From the cell containing the given text, extract its center point as [X, Y] coordinate. 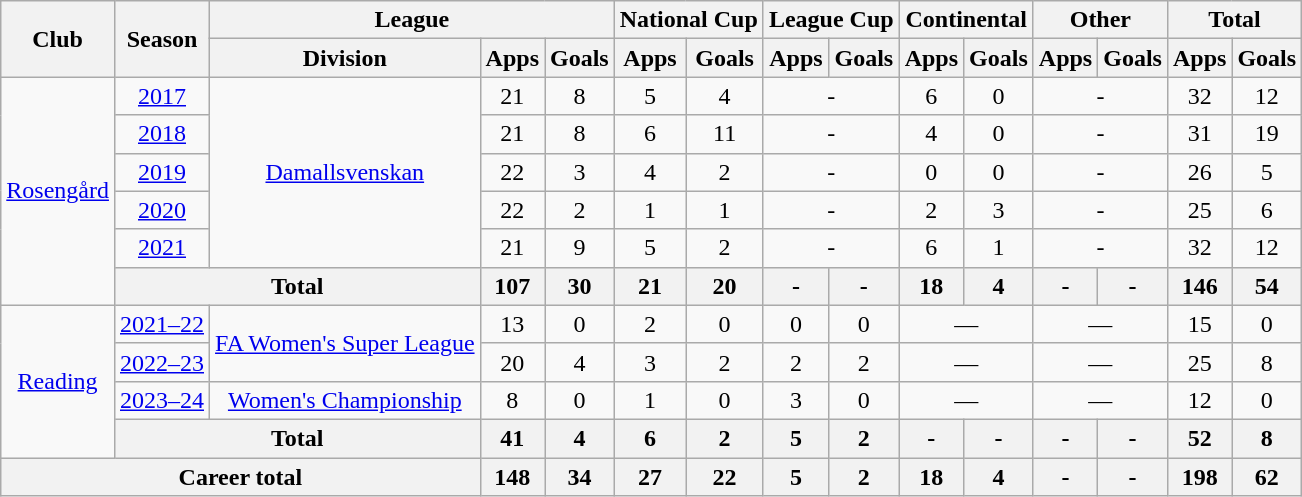
2023–24 [162, 400]
Women's Championship [346, 400]
Club [58, 39]
19 [1267, 134]
15 [1199, 324]
FA Women's Super League [346, 343]
148 [512, 477]
2019 [162, 172]
Division [346, 58]
Season [162, 39]
Reading [58, 381]
52 [1199, 438]
League [412, 20]
2018 [162, 134]
Career total [240, 477]
146 [1199, 286]
League Cup [831, 20]
Rosengård [58, 191]
2017 [162, 96]
9 [579, 248]
41 [512, 438]
27 [650, 477]
34 [579, 477]
Damallsvenskan [346, 172]
54 [1267, 286]
30 [579, 286]
2021–22 [162, 324]
Other [1100, 20]
Continental [966, 20]
198 [1199, 477]
62 [1267, 477]
2020 [162, 210]
107 [512, 286]
National Cup [688, 20]
13 [512, 324]
11 [725, 134]
2022–23 [162, 362]
26 [1199, 172]
2021 [162, 248]
31 [1199, 134]
